Capture the cell that displays the provided text and extract its (x, y) central coordinate. 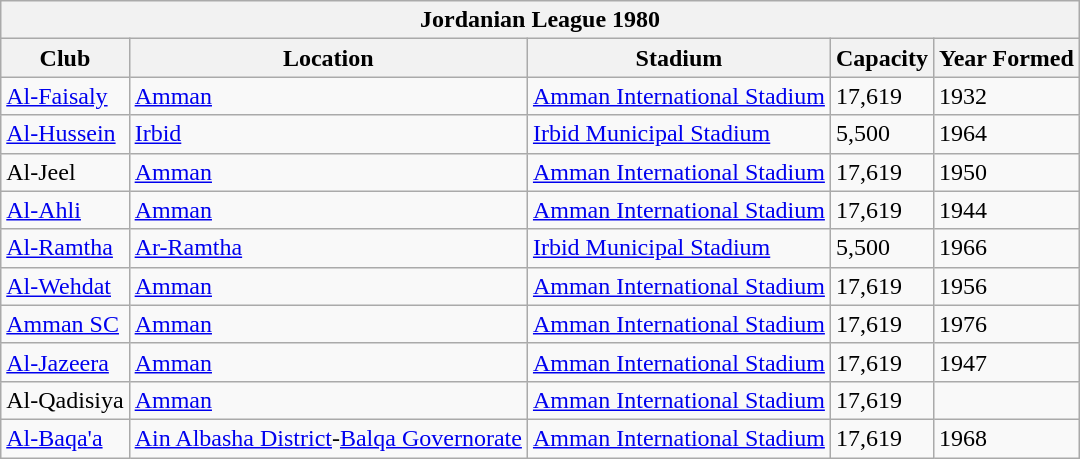
1956 (1006, 286)
Capacity (882, 58)
Location (328, 58)
Al-Qadisiya (65, 400)
Year Formed (1006, 58)
1947 (1006, 362)
1944 (1006, 210)
Al-Ahli (65, 210)
1950 (1006, 172)
Al-Ramtha (65, 248)
Al-Wehdat (65, 286)
Club (65, 58)
1968 (1006, 438)
Irbid (328, 134)
1964 (1006, 134)
Jordanian League 1980 (540, 20)
1932 (1006, 96)
Amman SC (65, 324)
Al-Baqa'a (65, 438)
Al-Jeel (65, 172)
Stadium (678, 58)
Al-Hussein (65, 134)
Al-Jazeera (65, 362)
1966 (1006, 248)
Ar-Ramtha (328, 248)
Ain Albasha District-Balqa Governorate (328, 438)
1976 (1006, 324)
Al-Faisaly (65, 96)
